Capture the cell that displays the provided text and extract its (X, Y) central coordinate. 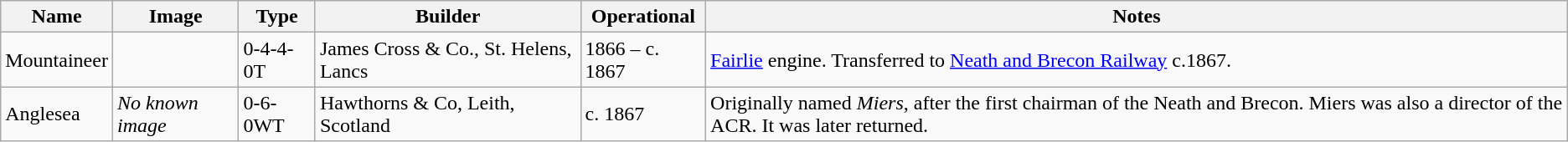
0-4-4-0T (277, 60)
0-6-0WT (277, 114)
Hawthorns & Co, Leith, Scotland (447, 114)
1866 – c. 1867 (643, 60)
Builder (447, 17)
Image (175, 17)
Name (57, 17)
Originally named Miers, after the first chairman of the Neath and Brecon. Miers was also a director of the ACR. It was later returned. (1137, 114)
Operational (643, 17)
Mountaineer (57, 60)
No known image (175, 114)
James Cross & Co., St. Helens, Lancs (447, 60)
Notes (1137, 17)
Type (277, 17)
c. 1867 (643, 114)
Fairlie engine. Transferred to Neath and Brecon Railway c.1867. (1137, 60)
Anglesea (57, 114)
